Scan for the cell matching the given text and deliver its [X, Y] coordinate at center. 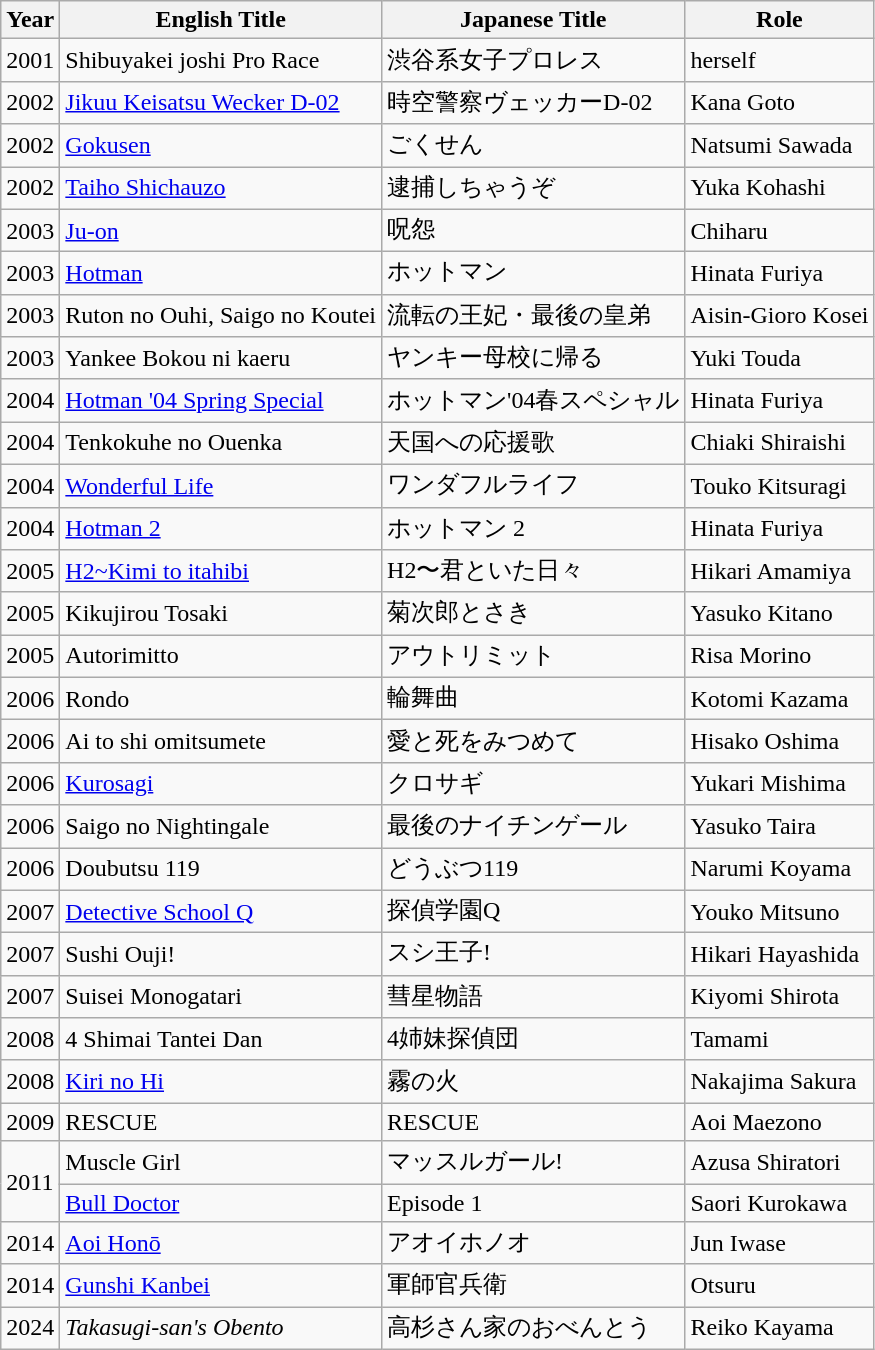
アウトリミット [534, 656]
Chiharu [780, 230]
Azusa Shiratori [780, 1162]
Chiaki Shiraishi [780, 444]
流転の王妃・最後の皇弟 [534, 316]
Kiri no Hi [221, 1082]
Yuka Kohashi [780, 188]
彗星物語 [534, 996]
愛と死をみつめて [534, 742]
Natsumi Sawada [780, 146]
herself [780, 60]
Bull Doctor [221, 1203]
Yasuko Taira [780, 826]
Narumi Koyama [780, 870]
Yuki Touda [780, 358]
Gunshi Kanbei [221, 1286]
Kotomi Kazama [780, 698]
Otsuru [780, 1286]
H2~Kimi to itahibi [221, 572]
呪怨 [534, 230]
軍師官兵衛 [534, 1286]
Youko Mitsuno [780, 912]
English Title [221, 20]
輪舞曲 [534, 698]
Episode 1 [534, 1203]
Taiho Shichauzo [221, 188]
Autorimitto [221, 656]
2024 [30, 1328]
Hotman 2 [221, 528]
Doubutsu 119 [221, 870]
Kurosagi [221, 784]
Saigo no Nightingale [221, 826]
Japanese Title [534, 20]
クロサギ [534, 784]
Saori Kurokawa [780, 1203]
スシ王子! [534, 954]
Kiyomi Shirota [780, 996]
4 Shimai Tantei Dan [221, 1040]
Hotman '04 Spring Special [221, 400]
2001 [30, 60]
Aoi Maezono [780, 1122]
Suisei Monogatari [221, 996]
Reiko Kayama [780, 1328]
Rondo [221, 698]
Tenkokuhe no Ouenka [221, 444]
Jikuu Keisatsu Wecker D-02 [221, 102]
H2〜君といた日々 [534, 572]
Hisako Oshima [780, 742]
Risa Morino [780, 656]
最後のナイチンゲール [534, 826]
Kana Goto [780, 102]
Kikujirou Tosaki [221, 614]
Hikari Hayashida [780, 954]
Aisin-Gioro Kosei [780, 316]
Touko Kitsuragi [780, 486]
菊次郎とさき [534, 614]
Wonderful Life [221, 486]
逮捕しちゃうぞ [534, 188]
Nakajima Sakura [780, 1082]
ホットマン [534, 274]
Sushi Ouji! [221, 954]
Muscle Girl [221, 1162]
ホットマン'04春スペシャル [534, 400]
4姉妹探偵団 [534, 1040]
Ruton no Ouhi, Saigo no Koutei [221, 316]
Detective School Q [221, 912]
Hotman [221, 274]
ヤンキー母校に帰る [534, 358]
Yukari Mishima [780, 784]
アオイホノオ [534, 1244]
マッスルガール! [534, 1162]
ごくせん [534, 146]
Tamami [780, 1040]
Shibuyakei joshi Pro Race [221, 60]
どうぶつ119 [534, 870]
霧の火 [534, 1082]
Yasuko Kitano [780, 614]
Gokusen [221, 146]
Year [30, 20]
Role [780, 20]
2011 [30, 1182]
渋谷系女子プロレス [534, 60]
時空警察ヴェッカーD-02 [534, 102]
探偵学園Q [534, 912]
Takasugi-san's Obento [221, 1328]
高杉さん家のおべんとう [534, 1328]
ワンダフルライフ [534, 486]
Aoi Honō [221, 1244]
Ju-on [221, 230]
Ai to shi omitsumete [221, 742]
天国への応援歌 [534, 444]
Yankee Bokou ni kaeru [221, 358]
2009 [30, 1122]
Jun Iwase [780, 1244]
Hikari Amamiya [780, 572]
ホットマン 2 [534, 528]
